Output the (x, y) coordinate of the center of the cell containing the given text.  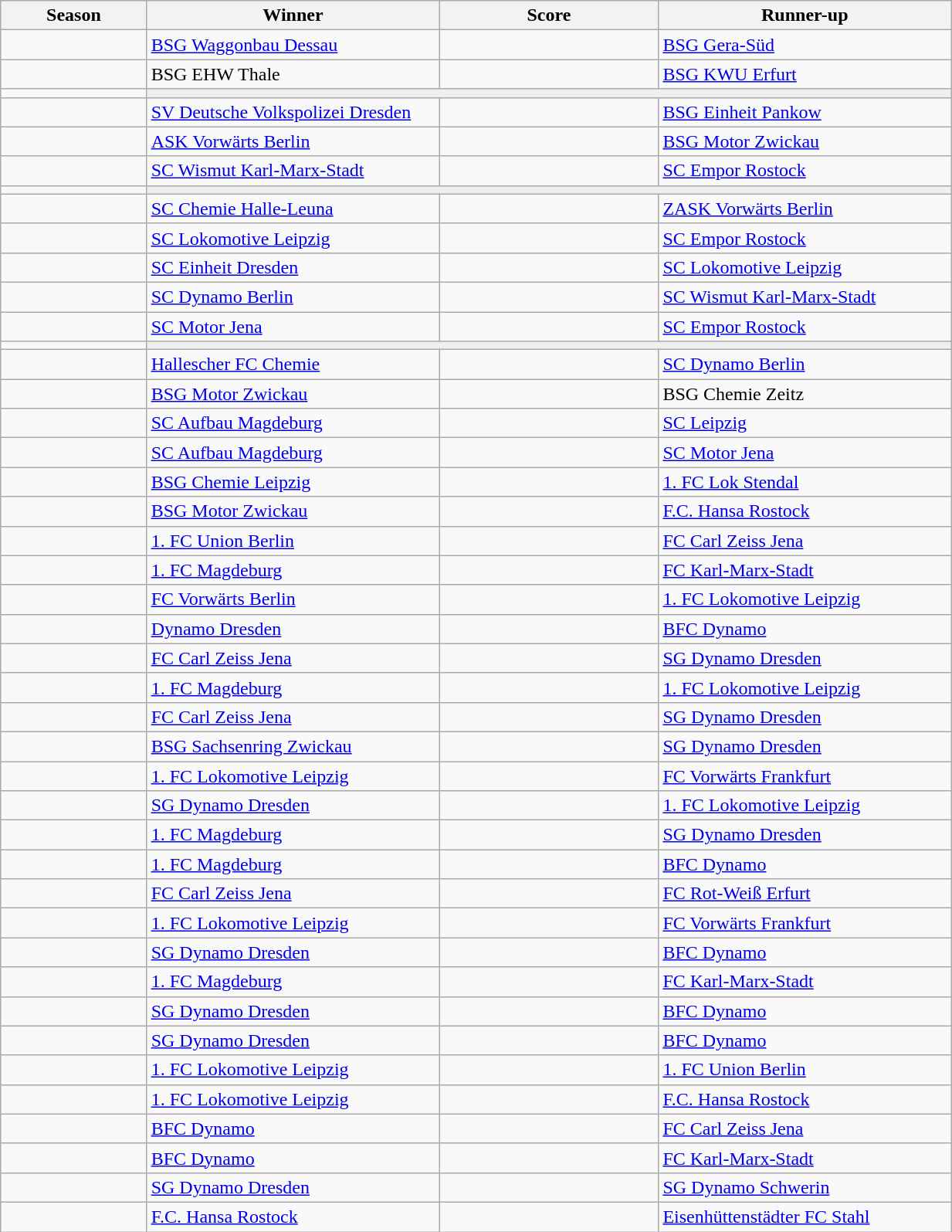
BSG Gera-Süd (805, 45)
SC Leipzig (805, 423)
SC Einheit Dresden (293, 267)
1. FC Lok Stendal (805, 482)
SC Chemie Halle-Leuna (293, 209)
BSG Chemie Zeitz (805, 394)
Season (74, 15)
Eisenhüttenstädter FC Stahl (805, 1217)
ASK Vorwärts Berlin (293, 141)
SV Deutsche Volkspolizei Dresden (293, 112)
ZASK Vorwärts Berlin (805, 209)
Hallescher FC Chemie (293, 365)
Winner (293, 15)
BSG Waggonbau Dessau (293, 45)
BSG Einheit Pankow (805, 112)
BSG KWU Erfurt (805, 74)
FC Rot-Weiß Erfurt (805, 894)
BSG EHW Thale (293, 74)
SG Dynamo Schwerin (805, 1187)
BSG Chemie Leipzig (293, 482)
Runner-up (805, 15)
BSG Sachsenring Zwickau (293, 746)
Score (549, 15)
FC Vorwärts Berlin (293, 599)
Dynamo Dresden (293, 629)
